Output the (X, Y) coordinate of the center of the cell containing the given text.  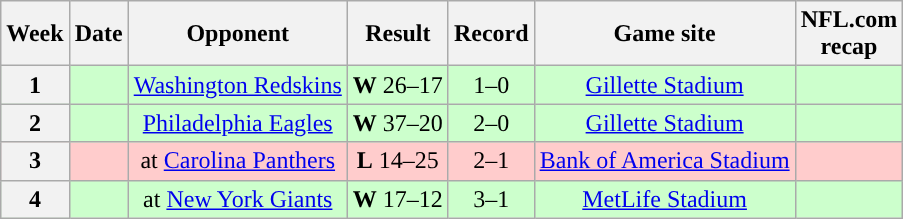
2 (35, 123)
Washington Redskins (238, 85)
2–1 (491, 161)
W 26–17 (398, 85)
Week (35, 34)
Bank of America Stadium (664, 161)
MetLife Stadium (664, 199)
at Carolina Panthers (238, 161)
Record (491, 34)
Date (98, 34)
1 (35, 85)
Game site (664, 34)
W 17–12 (398, 199)
L 14–25 (398, 161)
3 (35, 161)
Result (398, 34)
W 37–20 (398, 123)
3–1 (491, 199)
Philadelphia Eagles (238, 123)
at New York Giants (238, 199)
1–0 (491, 85)
4 (35, 199)
Opponent (238, 34)
2–0 (491, 123)
NFL.comrecap (849, 34)
